Return the (x, y) coordinate for the center point of the cell that contains the specified text.  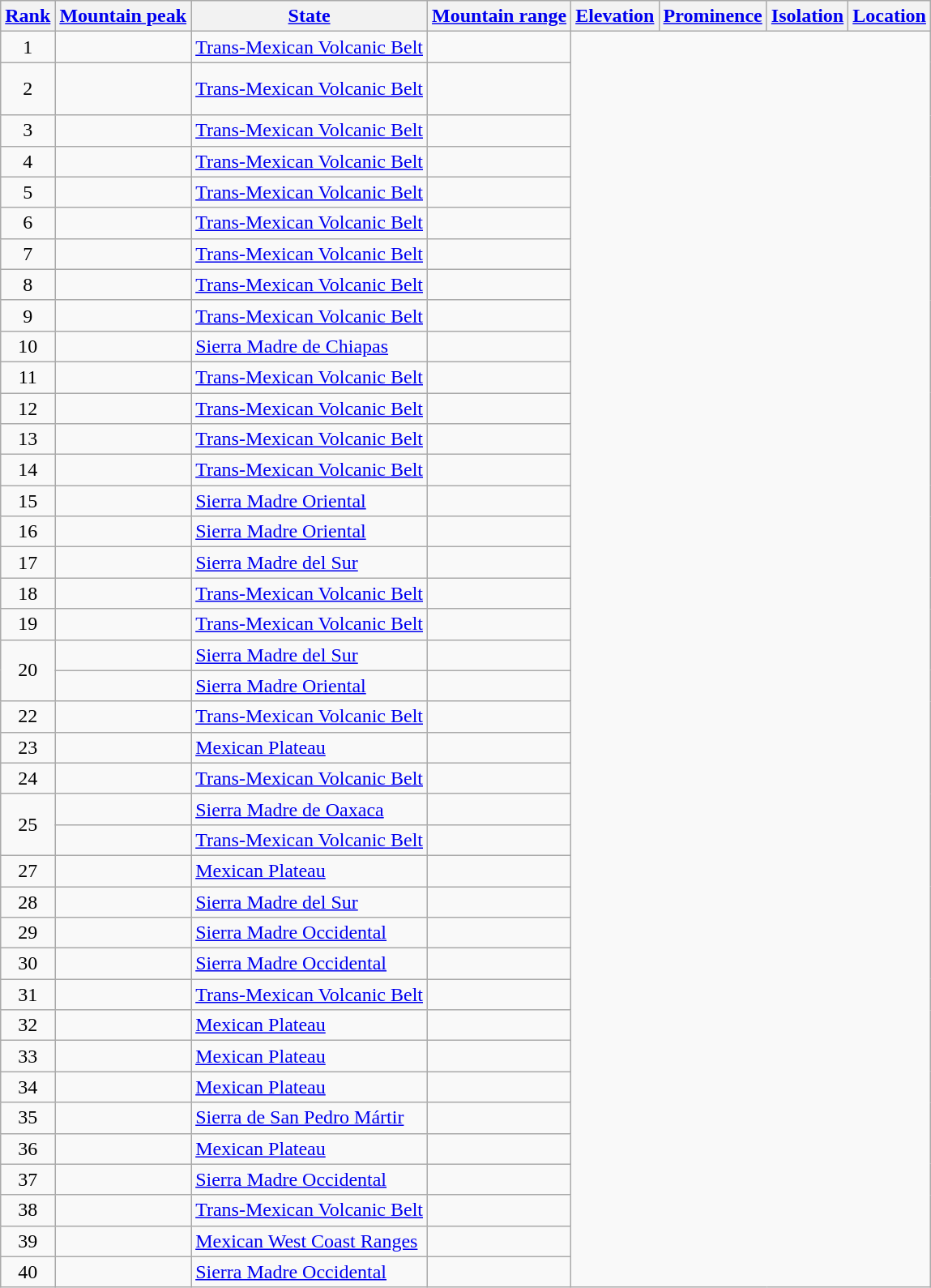
Isolation (807, 16)
38 (28, 1210)
33 (28, 1056)
36 (28, 1149)
39 (28, 1241)
Rank (28, 16)
23 (28, 747)
10 (28, 346)
Sierra Madre de Oaxaca (310, 809)
Sierra Madre de Chiapas (310, 346)
8 (28, 285)
28 (28, 902)
Mexican West Coast Ranges (310, 1241)
Prominence (713, 16)
1 (28, 47)
31 (28, 995)
29 (28, 933)
35 (28, 1118)
37 (28, 1179)
18 (28, 593)
20 (28, 670)
9 (28, 315)
2 (28, 89)
14 (28, 470)
17 (28, 563)
Mountain range (499, 16)
13 (28, 439)
12 (28, 408)
5 (28, 192)
4 (28, 161)
24 (28, 778)
30 (28, 964)
Mountain peak (123, 16)
Elevation (615, 16)
25 (28, 824)
34 (28, 1087)
3 (28, 131)
22 (28, 717)
19 (28, 624)
40 (28, 1272)
11 (28, 377)
27 (28, 871)
State (310, 16)
Sierra de San Pedro Mártir (310, 1118)
15 (28, 501)
7 (28, 254)
Location (890, 16)
32 (28, 1025)
6 (28, 223)
16 (28, 532)
